Output the (x, y) coordinate of the center of the cell containing the given text.  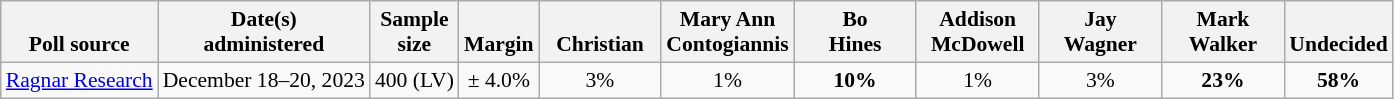
December 18–20, 2023 (264, 80)
JayWagner (1100, 32)
400 (LV) (414, 80)
AddisonMcDowell (978, 32)
10% (856, 80)
Ragnar Research (80, 80)
Samplesize (414, 32)
Christian (600, 32)
Mary AnnContogiannis (727, 32)
58% (1338, 80)
MarkWalker (1224, 32)
Poll source (80, 32)
Margin (499, 32)
Undecided (1338, 32)
± 4.0% (499, 80)
23% (1224, 80)
BoHines (856, 32)
Date(s)administered (264, 32)
